Provide the (x, y) coordinate of the cell's center where the given text is located.  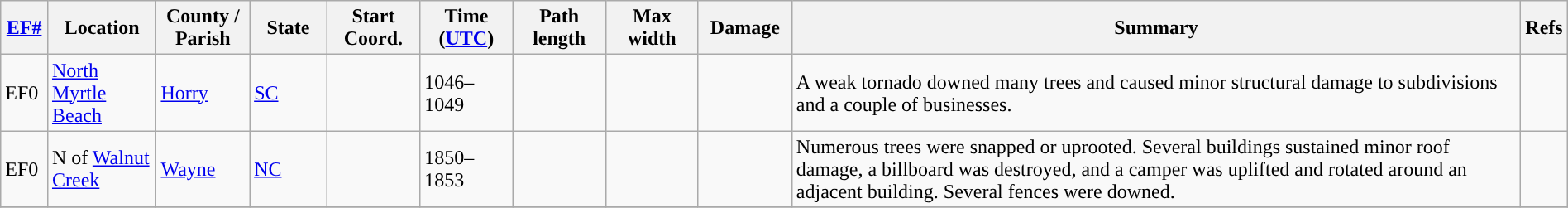
Max width (652, 28)
NC (289, 169)
A weak tornado downed many trees and caused minor structural damage to subdivisions and a couple of businesses. (1156, 93)
Horry (203, 93)
Damage (744, 28)
1046–1049 (466, 93)
North Myrtle Beach (101, 93)
N of Walnut Creek (101, 169)
SC (289, 93)
Summary (1156, 28)
County / Parish (203, 28)
State (289, 28)
1850–1853 (466, 169)
Wayne (203, 169)
Path length (559, 28)
Time (UTC) (466, 28)
Start Coord. (374, 28)
Refs (1545, 28)
EF# (25, 28)
Location (101, 28)
